Find where the given text appears and provide that cell's center as (X, Y) coordinate. 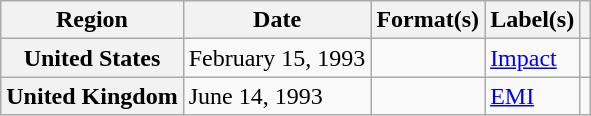
Format(s) (428, 20)
United Kingdom (92, 96)
United States (92, 58)
February 15, 1993 (277, 58)
EMI (532, 96)
June 14, 1993 (277, 96)
Date (277, 20)
Region (92, 20)
Impact (532, 58)
Label(s) (532, 20)
